Output the [x, y] coordinate of the center of the cell containing the given text.  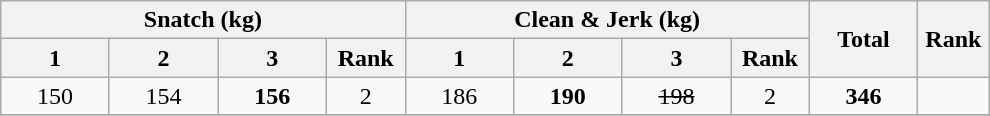
154 [164, 96]
346 [864, 96]
186 [460, 96]
Snatch (kg) [203, 20]
190 [568, 96]
198 [676, 96]
150 [56, 96]
Clean & Jerk (kg) [607, 20]
156 [272, 96]
Total [864, 39]
